Extract the (x, y) coordinate from the center of the cell holding the provided text.  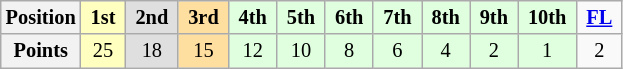
8th (446, 17)
10 (301, 51)
3rd (203, 17)
2nd (152, 17)
FL (599, 17)
12 (253, 51)
15 (203, 51)
4th (253, 17)
10th (547, 17)
6 (397, 51)
25 (104, 51)
Points (41, 51)
6th (349, 17)
7th (397, 17)
9th (494, 17)
1 (547, 51)
Position (41, 17)
5th (301, 17)
1st (104, 17)
18 (152, 51)
8 (349, 51)
4 (446, 51)
